Identify which cell holds the provided text, then report its [X, Y] central coordinate. 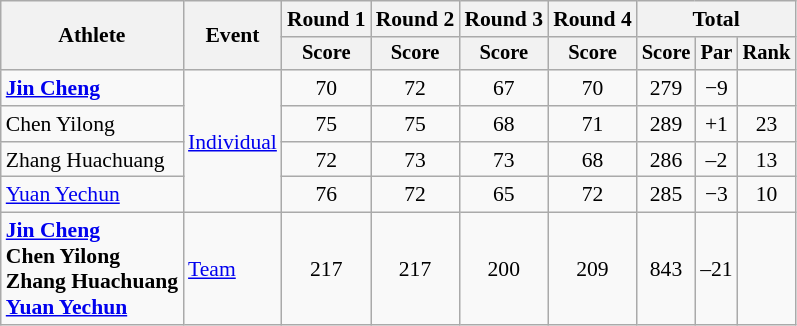
Rank [767, 54]
–21 [716, 269]
10 [767, 195]
200 [504, 269]
285 [666, 195]
Round 2 [416, 19]
279 [666, 88]
Jin ChengChen YilongZhang HuachuangYuan Yechun [92, 269]
Individual [232, 141]
Chen Yilong [92, 124]
209 [592, 269]
286 [666, 160]
Round 4 [592, 19]
289 [666, 124]
71 [592, 124]
Total [716, 19]
Par [716, 54]
Zhang Huachuang [92, 160]
76 [326, 195]
Round 3 [504, 19]
843 [666, 269]
–2 [716, 160]
13 [767, 160]
Athlete [92, 36]
Team [232, 269]
Event [232, 36]
23 [767, 124]
Round 1 [326, 19]
−9 [716, 88]
+1 [716, 124]
67 [504, 88]
−3 [716, 195]
65 [504, 195]
Yuan Yechun [92, 195]
Jin Cheng [92, 88]
